Scan for the cell matching the given text and deliver its (X, Y) coordinate at center. 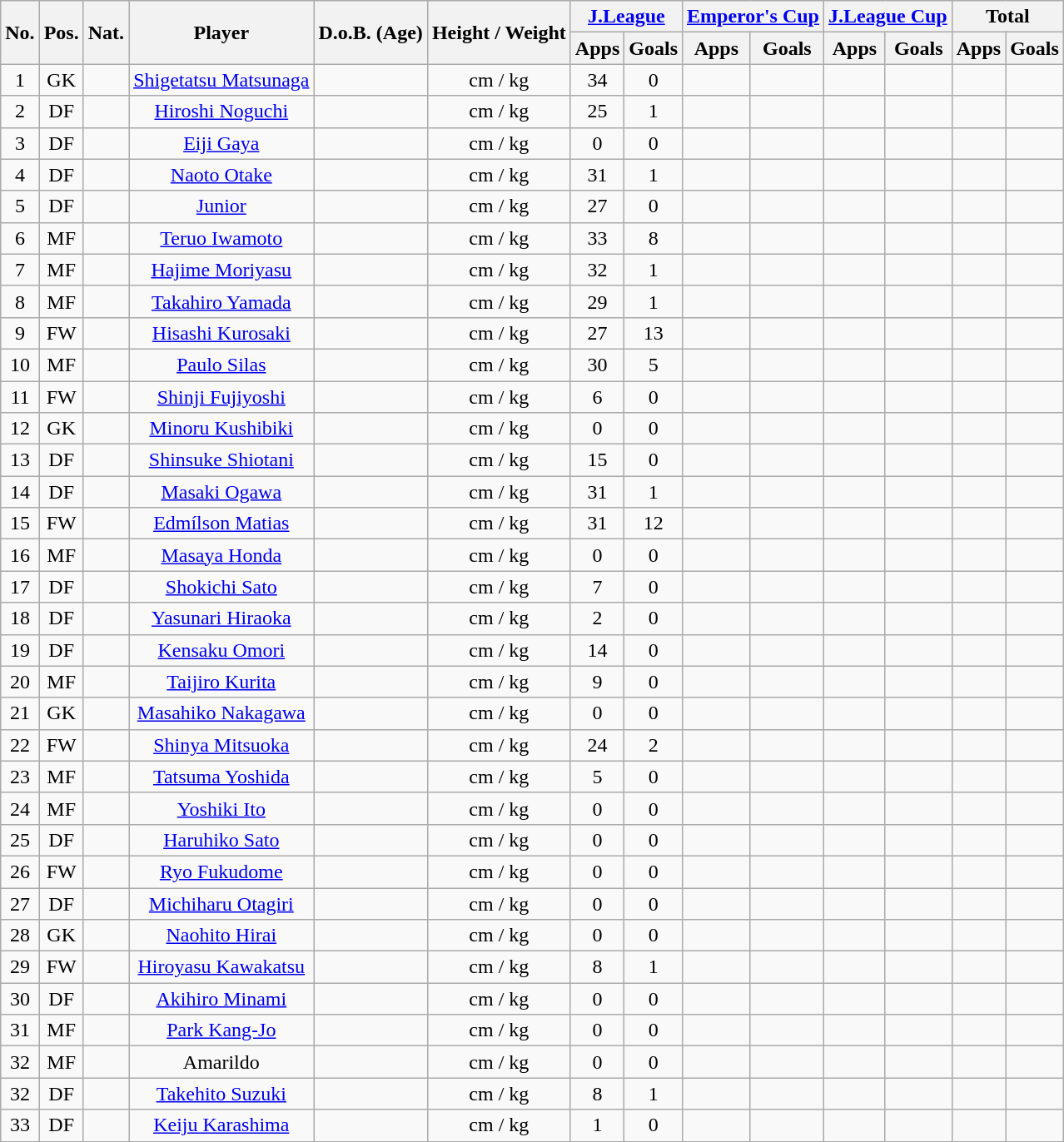
Minoru Kushibiki (221, 429)
Takahiro Yamada (221, 301)
18 (20, 618)
Masahiko Nakagawa (221, 713)
Eiji Gaya (221, 143)
Junior (221, 206)
16 (20, 555)
Shinji Fujiyoshi (221, 397)
Yoshiki Ito (221, 808)
J.League Cup (887, 17)
Pos. (62, 32)
26 (20, 871)
Haruhiko Sato (221, 840)
Height / Weight (499, 32)
Masaya Honda (221, 555)
21 (20, 713)
Shinya Mitsuoka (221, 745)
Total (1007, 17)
Edmílson Matias (221, 524)
19 (20, 650)
Nat. (106, 32)
Takehito Suzuki (221, 1094)
22 (20, 745)
Kensaku Omori (221, 650)
Naohito Hirai (221, 936)
Player (221, 32)
23 (20, 777)
4 (20, 175)
No. (20, 32)
Hiroyasu Kawakatsu (221, 967)
Shinsuke Shiotani (221, 460)
Hajime Moriyasu (221, 270)
Paulo Silas (221, 365)
J.League (626, 17)
Michiharu Otagiri (221, 903)
34 (597, 80)
D.o.B. (Age) (370, 32)
Akihiro Minami (221, 999)
Amarildo (221, 1062)
Naoto Otake (221, 175)
11 (20, 397)
Teruo Iwamoto (221, 238)
10 (20, 365)
28 (20, 936)
17 (20, 587)
Masaki Ogawa (221, 492)
Shokichi Sato (221, 587)
Shigetatsu Matsunaga (221, 80)
3 (20, 143)
20 (20, 682)
Hiroshi Noguchi (221, 112)
Hisashi Kurosaki (221, 333)
Emperor's Cup (753, 17)
Ryo Fukudome (221, 871)
Tatsuma Yoshida (221, 777)
Park Kang-Jo (221, 1030)
Keiju Karashima (221, 1125)
Yasunari Hiraoka (221, 618)
Taijiro Kurita (221, 682)
